Return the [x, y] coordinate for the center point of the cell that contains the specified text.  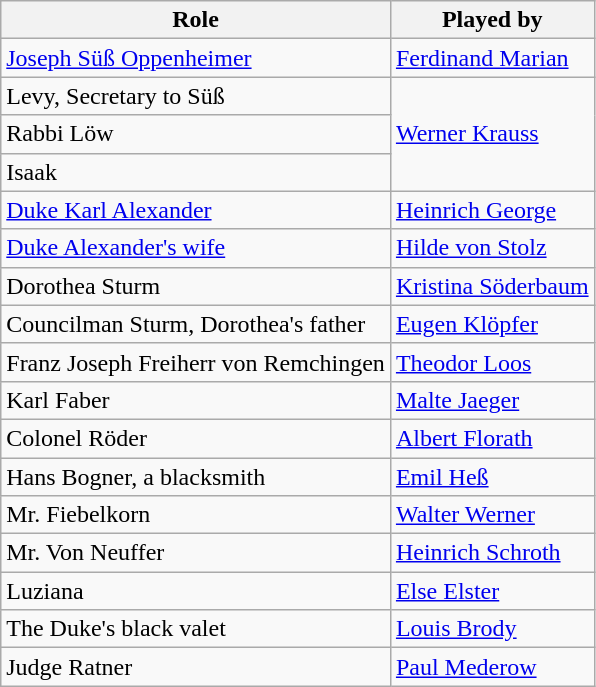
Else Elster [492, 591]
Ferdinand Marian [492, 58]
Colonel Röder [196, 438]
Mr. Fiebelkorn [196, 515]
Heinrich Schroth [492, 553]
Franz Joseph Freiherr von Remchingen [196, 362]
Karl Faber [196, 400]
Werner Krauss [492, 134]
Played by [492, 20]
Kristina Söderbaum [492, 286]
The Duke's black valet [196, 629]
Luziana [196, 591]
Duke Alexander's wife [196, 248]
Councilman Sturm, Dorothea's father [196, 324]
Albert Florath [492, 438]
Levy, Secretary to Süß [196, 96]
Judge Ratner [196, 667]
Hilde von Stolz [492, 248]
Dorothea Sturm [196, 286]
Rabbi Löw [196, 134]
Hans Bogner, a blacksmith [196, 477]
Emil Heß [492, 477]
Role [196, 20]
Theodor Loos [492, 362]
Mr. Von Neuffer [196, 553]
Duke Karl Alexander [196, 210]
Joseph Süß Oppenheimer [196, 58]
Eugen Klöpfer [492, 324]
Malte Jaeger [492, 400]
Walter Werner [492, 515]
Paul Mederow [492, 667]
Isaak [196, 172]
Louis Brody [492, 629]
Heinrich George [492, 210]
